Pinpoint the cell where the given text exists, returning its [X, Y] midpoint coordinate. 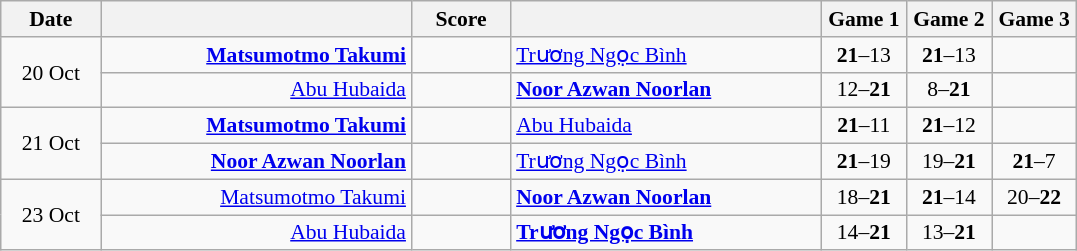
23 Oct [51, 214]
21 Oct [51, 144]
20 Oct [51, 72]
13–21 [948, 233]
Score [461, 19]
Game 2 [948, 19]
14–21 [864, 233]
21–19 [864, 162]
Date [51, 19]
20–22 [1034, 197]
18–21 [864, 197]
Game 3 [1034, 19]
19–21 [948, 162]
21–12 [948, 126]
21–14 [948, 197]
12–21 [864, 90]
21–7 [1034, 162]
21–11 [864, 126]
Game 1 [864, 19]
8–21 [948, 90]
